Scan for the cell matching the given text and deliver its [X, Y] coordinate at center. 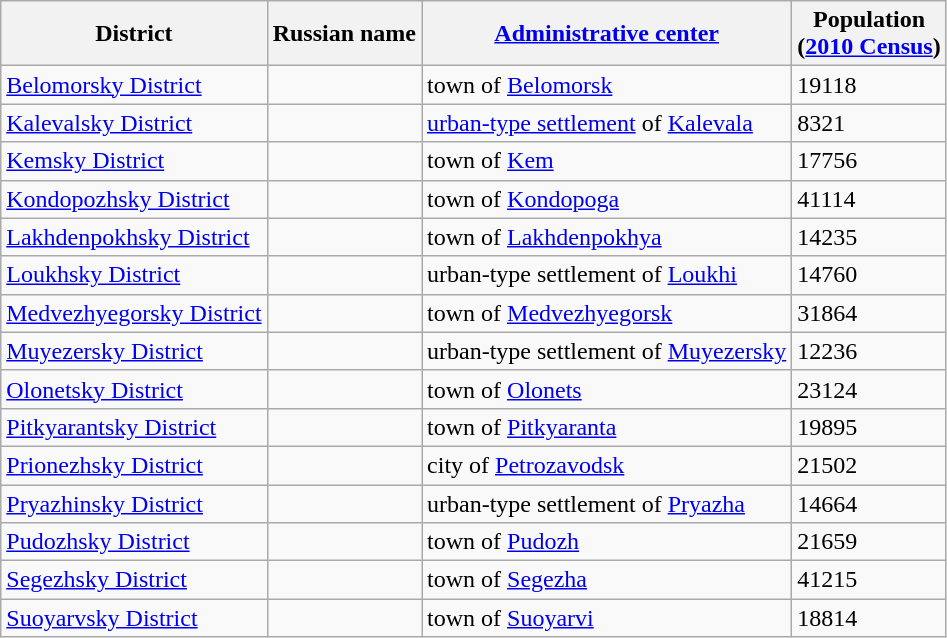
41215 [869, 580]
17756 [869, 161]
21502 [869, 465]
Muyezersky District [134, 351]
Pryazhinsky District [134, 503]
Olonetsky District [134, 389]
41114 [869, 199]
Prionezhsky District [134, 465]
23124 [869, 389]
14760 [869, 275]
town of Kem [607, 161]
14235 [869, 237]
Segezhsky District [134, 580]
town of Lakhdenpokhya [607, 237]
31864 [869, 313]
Suoyarvsky District [134, 618]
Medvezhyegorsky District [134, 313]
Russian name [344, 34]
21659 [869, 542]
8321 [869, 123]
town of Pudozh [607, 542]
Population(2010 Census) [869, 34]
Administrative center [607, 34]
town of Belomorsk [607, 85]
urban-type settlement of Pryazha [607, 503]
Pudozhsky District [134, 542]
14664 [869, 503]
city of Petrozavodsk [607, 465]
19895 [869, 427]
Belomorsky District [134, 85]
urban-type settlement of Muyezersky [607, 351]
town of Pitkyaranta [607, 427]
urban-type settlement of Loukhi [607, 275]
Pitkyarantsky District [134, 427]
urban-type settlement of Kalevala [607, 123]
District [134, 34]
Kondopozhsky District [134, 199]
town of Suoyarvi [607, 618]
19118 [869, 85]
town of Medvezhyegorsk [607, 313]
18814 [869, 618]
12236 [869, 351]
Kalevalsky District [134, 123]
Kemsky District [134, 161]
town of Kondopoga [607, 199]
Lakhdenpokhsky District [134, 237]
town of Olonets [607, 389]
town of Segezha [607, 580]
Loukhsky District [134, 275]
